Return [x, y] of the center of cell containing provided text 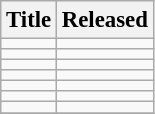
Title [29, 20]
Released [104, 20]
